Identify which cell holds the provided text, then report its [X, Y] central coordinate. 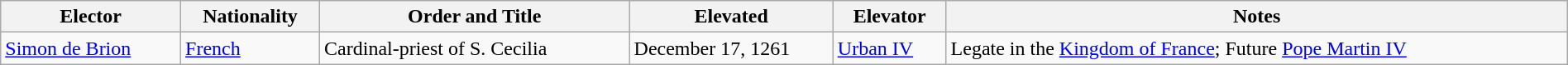
Elector [91, 17]
Simon de Brion [91, 48]
Nationality [251, 17]
Notes [1257, 17]
Cardinal-priest of S. Cecilia [475, 48]
December 17, 1261 [731, 48]
Order and Title [475, 17]
French [251, 48]
Elevated [731, 17]
Legate in the Kingdom of France; Future Pope Martin IV [1257, 48]
Elevator [890, 17]
Urban IV [890, 48]
